Detect which cell encompasses the target text, then output its (x, y) center coordinate. 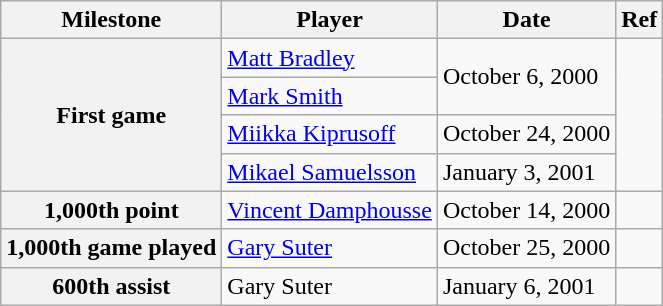
January 3, 2001 (526, 172)
Mikael Samuelsson (330, 172)
October 6, 2000 (526, 77)
1,000th game played (112, 248)
Vincent Damphousse (330, 210)
Miikka Kiprusoff (330, 134)
Mark Smith (330, 96)
Matt Bradley (330, 58)
600th assist (112, 286)
Ref (640, 20)
October 25, 2000 (526, 248)
January 6, 2001 (526, 286)
October 24, 2000 (526, 134)
Date (526, 20)
Milestone (112, 20)
Player (330, 20)
First game (112, 115)
October 14, 2000 (526, 210)
1,000th point (112, 210)
